Scan for the cell matching the given text and deliver its (x, y) coordinate at center. 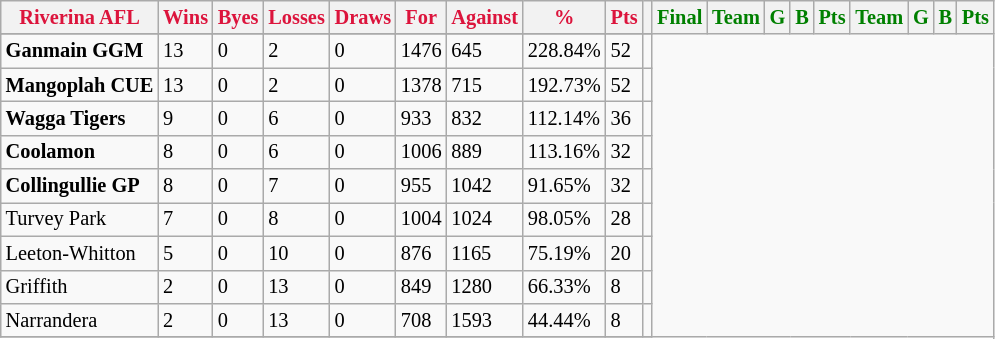
5 (186, 253)
889 (484, 152)
1024 (484, 219)
Against (484, 17)
955 (421, 186)
98.05% (564, 219)
Griffith (80, 287)
91.65% (564, 186)
Wagga Tigers (80, 118)
Final (680, 17)
For (421, 17)
Coolamon (80, 152)
112.14% (564, 118)
Riverina AFL (80, 17)
1165 (484, 253)
876 (421, 253)
708 (421, 320)
645 (484, 51)
849 (421, 287)
Wins (186, 17)
Draws (363, 17)
Collingullie GP (80, 186)
1378 (421, 85)
832 (484, 118)
1006 (421, 152)
20 (624, 253)
1004 (421, 219)
Leeton-Whitton (80, 253)
Mangoplah CUE (80, 85)
% (564, 17)
Ganmain GGM (80, 51)
Losses (296, 17)
10 (296, 253)
1476 (421, 51)
192.73% (564, 85)
Byes (238, 17)
66.33% (564, 287)
228.84% (564, 51)
75.19% (564, 253)
Narrandera (80, 320)
1593 (484, 320)
44.44% (564, 320)
Turvey Park (80, 219)
113.16% (564, 152)
1280 (484, 287)
933 (421, 118)
36 (624, 118)
9 (186, 118)
1042 (484, 186)
715 (484, 85)
28 (624, 219)
